Provide the [x, y] coordinate of the cell's center where the given text is located.  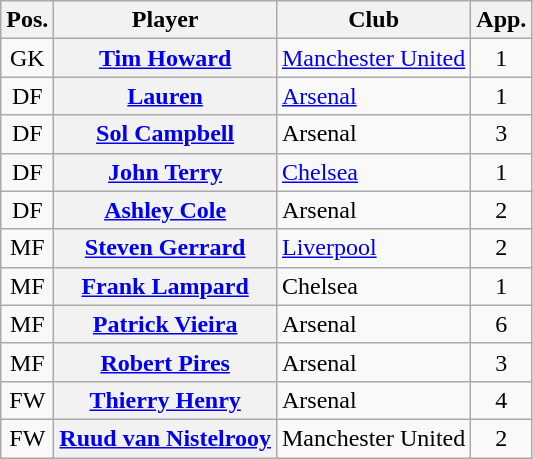
Pos. [28, 20]
Tim Howard [166, 58]
6 [502, 324]
Player [166, 20]
Lauren [166, 96]
John Terry [166, 172]
Ashley Cole [166, 210]
Ruud van Nistelrooy [166, 438]
Patrick Vieira [166, 324]
App. [502, 20]
GK [28, 58]
Club [373, 20]
Liverpool [373, 248]
Frank Lampard [166, 286]
Thierry Henry [166, 400]
Robert Pires [166, 362]
Sol Campbell [166, 134]
Steven Gerrard [166, 248]
4 [502, 400]
